Detect which cell encompasses the target text, then output its [x, y] center coordinate. 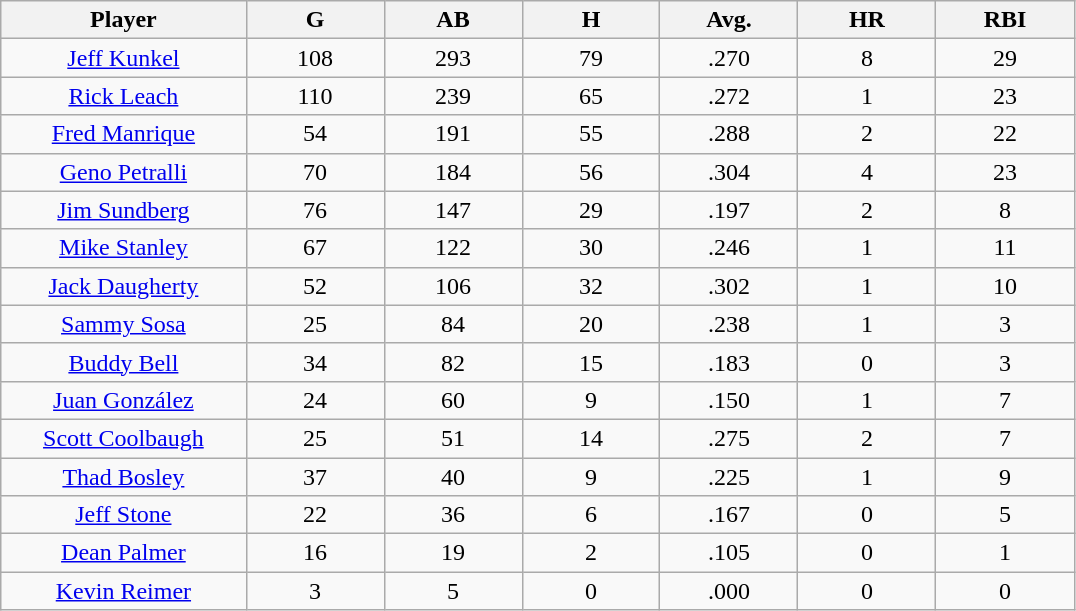
147 [453, 210]
4 [867, 172]
Dean Palmer [124, 553]
Geno Petralli [124, 172]
HR [867, 20]
Thad Bosley [124, 477]
106 [453, 286]
.167 [729, 515]
55 [591, 134]
79 [591, 58]
82 [453, 362]
16 [315, 553]
30 [591, 248]
Jim Sundberg [124, 210]
54 [315, 134]
191 [453, 134]
6 [591, 515]
.302 [729, 286]
Jeff Kunkel [124, 58]
65 [591, 96]
.288 [729, 134]
110 [315, 96]
Fred Manrique [124, 134]
.275 [729, 438]
293 [453, 58]
Juan González [124, 400]
52 [315, 286]
.270 [729, 58]
.272 [729, 96]
40 [453, 477]
.150 [729, 400]
36 [453, 515]
11 [1005, 248]
.225 [729, 477]
Player [124, 20]
239 [453, 96]
.246 [729, 248]
37 [315, 477]
.197 [729, 210]
Rick Leach [124, 96]
Mike Stanley [124, 248]
10 [1005, 286]
122 [453, 248]
Sammy Sosa [124, 324]
Jack Daugherty [124, 286]
70 [315, 172]
24 [315, 400]
19 [453, 553]
108 [315, 58]
34 [315, 362]
Jeff Stone [124, 515]
15 [591, 362]
Scott Coolbaugh [124, 438]
.105 [729, 553]
.183 [729, 362]
184 [453, 172]
60 [453, 400]
.238 [729, 324]
.000 [729, 591]
Avg. [729, 20]
G [315, 20]
14 [591, 438]
20 [591, 324]
Buddy Bell [124, 362]
Kevin Reimer [124, 591]
56 [591, 172]
67 [315, 248]
.304 [729, 172]
RBI [1005, 20]
AB [453, 20]
51 [453, 438]
32 [591, 286]
76 [315, 210]
H [591, 20]
84 [453, 324]
